For the text-containing cell, return its midpoint in [x, y] coordinate format. 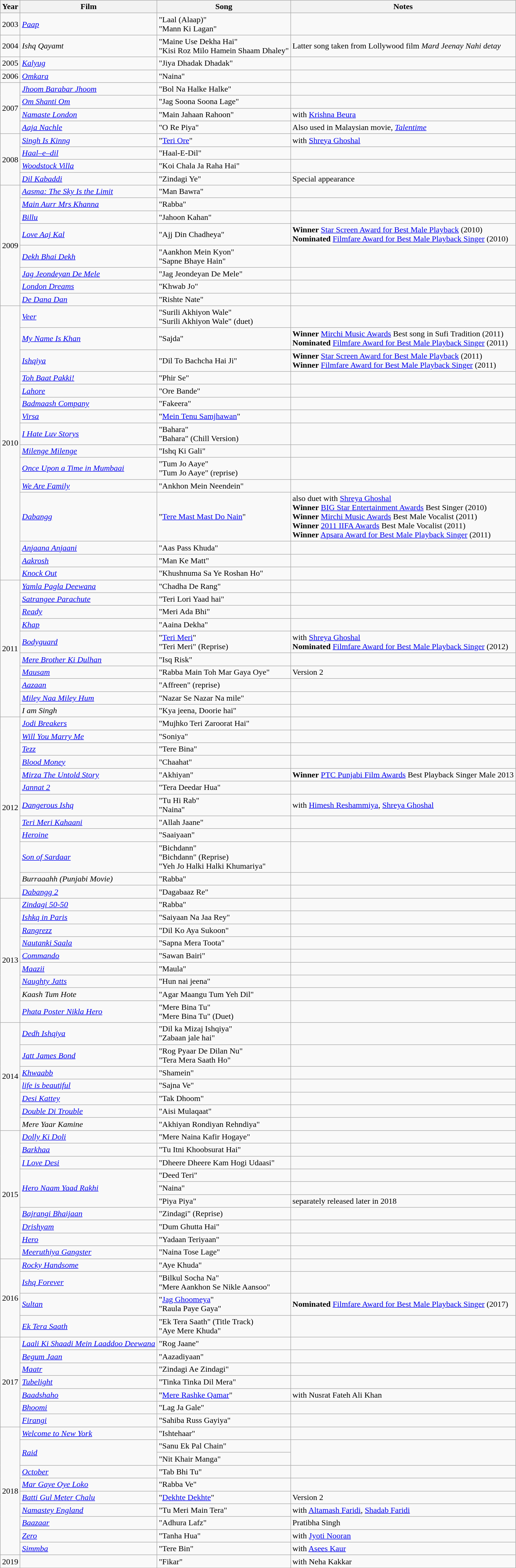
"Mere Rashke Qamar" [224, 1395]
Jhoom Barabar Jhoom [89, 89]
My Name Is Khan [89, 339]
Film [89, 7]
"Adhura Lafz" [224, 1523]
"O Re Piya" [224, 127]
Ready [89, 612]
Haal–e–dil [89, 153]
Heroine [89, 835]
Bodyguard [89, 642]
I Hate Luv Storys [89, 434]
"Yadaan Teriyaan" [224, 1239]
Maazii [89, 969]
De Dana Dan [89, 299]
"Ajj Din Chadheya" [224, 234]
"Hun nai jeena" [224, 981]
"Sajda" [224, 339]
Aaja Nachle [89, 127]
"Sanu Ek Pal Chain" [224, 1446]
"Jag Soona Soona Lage" [224, 102]
Nominated Filmfare Award for Best Male Playback Singer (2017) [403, 1304]
"Chadha De Rang" [224, 586]
Raid [89, 1453]
We Are Family [89, 486]
Aazaan [89, 685]
Laali Ki Shaadi Mein Laaddoo Deewana [89, 1343]
"Tera Deedar Hua" [224, 788]
"Khwab Jo" [224, 287]
"Deed Teri" [224, 1175]
"Mere Bina Tu""Mere Bina Tu" (Duet) [224, 1011]
Miley Naa Miley Hum [89, 698]
Namaste London [89, 114]
2003 [10, 24]
Dil Kabaddi [89, 179]
2007 [10, 108]
"Maine Use Dekha Hai""Kisi Roz Milo Hamein Shaam Dhaley" [224, 46]
"Aazadiyaan" [224, 1356]
"Ore Bande" [224, 391]
"Tere Bin" [224, 1548]
with Krishna Beura [403, 114]
2018 [10, 1491]
Zindagi 50-50 [89, 904]
"Dil Ko Aya Sukoon" [224, 930]
Knock Out [89, 573]
"Soniya" [224, 736]
I Love Desi [89, 1163]
"Affreen" (reprise) [224, 685]
"Aisi Mulaqaat" [224, 1111]
I am Singh [89, 711]
Ek Tera Saath [89, 1326]
Firangi [89, 1421]
"Kya jeena, Doorie hai" [224, 711]
"Dum Ghutta Hai" [224, 1227]
Maatr [89, 1369]
Toh Baat Pakki! [89, 378]
"Mein Tenu Samjhawan" [224, 416]
"Chaahat" [224, 762]
"Ankhon Mein Neendein" [224, 486]
Om Shanti Om [89, 102]
Notes [403, 7]
"Rog Jaane" [224, 1343]
Khwaabb [89, 1073]
Love Aaj Kal [89, 234]
Zero [89, 1536]
Barkhaa [89, 1149]
"Rabba Main Toh Mar Gaya Oye" [224, 672]
"Meri Ada Bhi" [224, 612]
Satrangee Parachute [89, 599]
"Bichdann""Bichdann" (Reprise)"Yeh Jo Halki Halki Khumariya" [224, 857]
Nautanki Saala [89, 943]
Tezz [89, 749]
"Sajna Ve" [224, 1086]
"Aas Pass Khuda" [224, 548]
"Dil ka Mizaj Ishqiya""Zabaan jale hai" [224, 1034]
"Haal-E-Dil" [224, 153]
Kalyug [89, 63]
separately released later in 2018 [403, 1201]
"Teri Meri""Teri Meri" (Reprise) [224, 642]
"Saaiyaan" [224, 835]
Mere Yaar Kamine [89, 1124]
"Dheere Dheere Kam Hogi Udaasi" [224, 1163]
Pratibha Singh [403, 1523]
Blood Money [89, 762]
Ishkq in Paris [89, 917]
Veer [89, 316]
Jatt James Bond [89, 1055]
Winner PTC Punjabi Film Awards Best Playback Singer Male 2013 [403, 775]
Namastey England [89, 1510]
Dedh Ishqiya [89, 1034]
Begum Jaan [89, 1356]
Omkara [89, 76]
Welcome to New York [89, 1433]
Woodstock Villa [89, 166]
Latter song taken from Lollywood film Mard Jeenay Nahi detay [403, 46]
"Zindagi Ye" [224, 179]
"Lag Ja Gale" [224, 1408]
"Surili Akhiyon Wale""Surili Akhiyon Wale" (duet) [224, 316]
Special appearance [403, 179]
"Koi Chala Ja Raha Hai" [224, 166]
"Teri Ore" [224, 140]
"Phir Se" [224, 378]
with Shreya GhoshalNominated Filmfare Award for Best Male Playback Singer (2012) [403, 642]
"Aaina Dekha" [224, 625]
"Tu Hi Rab""Naina" [224, 805]
"Jag Ghoomeya""Raula Paye Gaya" [224, 1304]
"Nit Khair Manga" [224, 1459]
"Tab Bhi Tu" [224, 1472]
"Tinka Tinka Dil Mera" [224, 1382]
2011 [10, 648]
"Ek Tera Saath" (Title Track)"Aye Mere Khuda" [224, 1326]
Mere Brother Ki Dulhan [89, 659]
Main Aurr Mrs Khanna [89, 204]
"Sawan Bairi" [224, 956]
Phata Poster Nikla Hero [89, 1011]
Desi Kattey [89, 1098]
"Isq Risk" [224, 659]
Singh Is Kinng [89, 140]
"Bilkul Socha Na""Mere Aankhon Se Nikle Aansoo" [224, 1282]
Badmaash Company [89, 403]
Virsa [89, 416]
Teri Meri Kahaani [89, 822]
Son of Sardaar [89, 857]
Anjaana Anjaani [89, 548]
"Dekhte Dekhte" [224, 1497]
2010 [10, 443]
"Sahiba Russ Gayiya" [224, 1421]
"Sapna Mera Toota" [224, 943]
"Akhiyan" [224, 775]
Tubelight [89, 1382]
Once Upon a Time in Mumbaai [89, 469]
"Allah Jaane" [224, 822]
with Jyoti Nooran [403, 1536]
2014 [10, 1076]
Rocky Handsome [89, 1265]
Year [10, 7]
Baazaar [89, 1523]
"Ishtehaar" [224, 1433]
"Akhiyan Rondiyan Rehndiya" [224, 1124]
London Dreams [89, 287]
with Asees Kaur [403, 1548]
Will You Marry Me [89, 736]
"Jag Jeondeyan De Mele" [224, 274]
Jodi Breakers [89, 724]
Milenge Milenge [89, 451]
Ishq Qayamt [89, 46]
"Mujhko Teri Zaroorat Hai" [224, 724]
"Man Bawra" [224, 192]
Ishqiya [89, 360]
"Saiyaan Na Jaa Rey" [224, 917]
Winner Star Screen Award for Best Male Playback (2010)Nominated Filmfare Award for Best Male Playback Singer (2010) [403, 234]
2017 [10, 1382]
Dolly Ki Doli [89, 1137]
"Maula" [224, 969]
"Tak Dhoom" [224, 1098]
2005 [10, 63]
"Jiya Dhadak Dhadak" [224, 63]
"Shamein" [224, 1073]
Hero [89, 1239]
"Dil To Bachcha Hai Ji" [224, 360]
Batti Gul Meter Chalu [89, 1497]
"Man Ke Matt" [224, 561]
Double Di Trouble [89, 1111]
Kaash Tum Hote [89, 994]
Mausam [89, 672]
2009 [10, 245]
Burraaahh (Punjabi Movie) [89, 879]
"Jahoon Kahan" [224, 217]
Dangerous Ishq [89, 805]
"Rog Pyaar De Dilan Nu""Tera Mera Saath Ho" [224, 1055]
2004 [10, 46]
Winner Mirchi Music Awards Best song in Sufi Tradition (2011)Nominated Filmfare Award for Best Male Playback Singer (2011) [403, 339]
2008 [10, 159]
Mirza The Untold Story [89, 775]
Simmba [89, 1548]
Dekh Bhai Dekh [89, 257]
2015 [10, 1195]
"Aye Khuda" [224, 1265]
"Zindagi" (Reprise) [224, 1214]
"Dagabaaz Re" [224, 892]
"Bahara""Bahara" (Chill Version) [224, 434]
"Aankhon Mein Kyon""Sapne Bhaye Hain" [224, 257]
Lahore [89, 391]
"Tere Mast Mast Do Nain" [224, 517]
Jag Jeondeyan De Mele [89, 274]
"Tu Meri Main Tera" [224, 1510]
"Piya Piya" [224, 1201]
Aakrosh [89, 561]
Drishyam [89, 1227]
"Rabba Ve" [224, 1484]
Dabangg 2 [89, 892]
"Agar Maangu Tum Yeh Dil" [224, 994]
"Naina Tose Lage" [224, 1252]
October [89, 1472]
"Fakeera" [224, 403]
"Ishq Ki Gali" [224, 451]
"Tu Itni Khoobsurat Hai" [224, 1149]
life is beautiful [89, 1086]
Jannat 2 [89, 788]
Meeruthiya Gangster [89, 1252]
"Mere Naina Kafir Hogaye" [224, 1137]
2006 [10, 76]
Winner Star Screen Award for Best Male Playback (2011)Winner Filmfare Award for Best Male Playback Singer (2011) [403, 360]
Bajrangi Bhaijaan [89, 1214]
with Altamash Faridi, Shadab Faridi [403, 1510]
"Laal (Alaap)""Mann Ki Lagan" [224, 24]
2016 [10, 1298]
Billu [89, 217]
"Khushnuma Sa Ye Roshan Ho" [224, 573]
Baadshaho [89, 1395]
Rangrezz [89, 930]
"Tum Jo Aaye""Tum Jo Aaye" (reprise) [224, 469]
"Main Jahaan Rahoon" [224, 114]
"Bol Na Halke Halke" [224, 89]
with Shreya Ghoshal [403, 140]
2019 [10, 1561]
Dabangg [89, 517]
Yamla Pagla Deewana [89, 586]
Ishq Forever [89, 1282]
"Teri Lori Yaad hai" [224, 599]
"Nazar Se Nazar Na mile" [224, 698]
Sultan [89, 1304]
Paap [89, 24]
Commando [89, 956]
"Fikar" [224, 1561]
"Tere Bina" [224, 749]
Khap [89, 625]
"Tanha Hua" [224, 1536]
2012 [10, 808]
Hero Naam Yaad Rakhi [89, 1188]
with Neha Kakkar [403, 1561]
with Himesh Reshammiya, Shreya Ghoshal [403, 805]
"Rishte Nate" [224, 299]
Also used in Malaysian movie, Talentime [403, 127]
2013 [10, 960]
Bhoomi [89, 1408]
"Zindagi Ae Zindagi" [224, 1369]
Song [224, 7]
Aasma: The Sky Is the Limit [89, 192]
with Nusrat Fateh Ali Khan [403, 1395]
Mar Gaye Oye Loko [89, 1484]
Naughty Jatts [89, 981]
